Capture the cell that displays the provided text and extract its [X, Y] central coordinate. 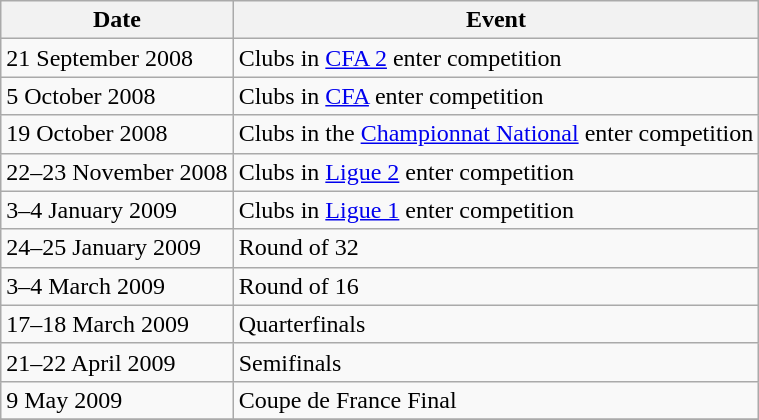
21 September 2008 [117, 58]
9 May 2009 [117, 400]
19 October 2008 [117, 134]
Clubs in the Championnat National enter competition [496, 134]
Round of 16 [496, 286]
17–18 March 2009 [117, 324]
Event [496, 20]
3–4 January 2009 [117, 210]
22–23 November 2008 [117, 172]
Quarterfinals [496, 324]
Coupe de France Final [496, 400]
Clubs in CFA enter competition [496, 96]
Clubs in CFA 2 enter competition [496, 58]
21–22 April 2009 [117, 362]
24–25 January 2009 [117, 248]
Clubs in Ligue 1 enter competition [496, 210]
5 October 2008 [117, 96]
Date [117, 20]
3–4 March 2009 [117, 286]
Semifinals [496, 362]
Clubs in Ligue 2 enter competition [496, 172]
Round of 32 [496, 248]
